Determine the [x, y] coordinate at the center of the cell enclosing the given text.  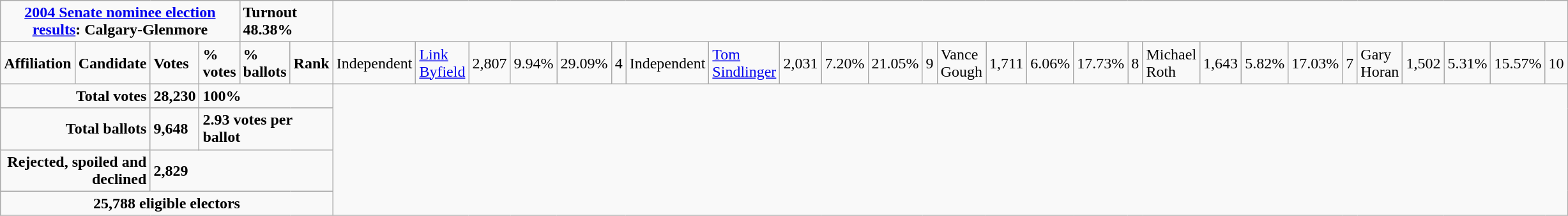
21.05% [895, 63]
15.57% [1518, 63]
2,807 [489, 63]
2.93 votes per ballot [266, 129]
4 [618, 63]
7.20% [844, 63]
Affiliation [38, 63]
7 [1350, 63]
25,788 eligible electors [167, 203]
Rejected, spoiled and declined [75, 170]
Total votes [75, 96]
5.82% [1265, 63]
Link Byfield [442, 63]
29.09% [584, 63]
28,230 [175, 96]
2,031 [801, 63]
17.73% [1101, 63]
9.94% [534, 63]
Michael Roth [1171, 63]
10 [1556, 63]
5.31% [1468, 63]
9,648 [175, 129]
% ballots [264, 63]
2004 Senate nominee election results: Calgary-Glenmore [120, 22]
Total ballots [75, 129]
Vance Gough [961, 63]
Tom Sindlinger [745, 63]
6.06% [1050, 63]
1,502 [1423, 63]
1,643 [1221, 63]
Gary Horan [1380, 63]
Candidate [112, 63]
Rank [312, 63]
Votes [175, 63]
Turnout 48.38% [286, 22]
1,711 [1007, 63]
100% [266, 96]
% votes [220, 63]
17.03% [1316, 63]
9 [930, 63]
8 [1136, 63]
2,829 [241, 170]
